Find where the given text appears and provide that cell's center as [X, Y] coordinate. 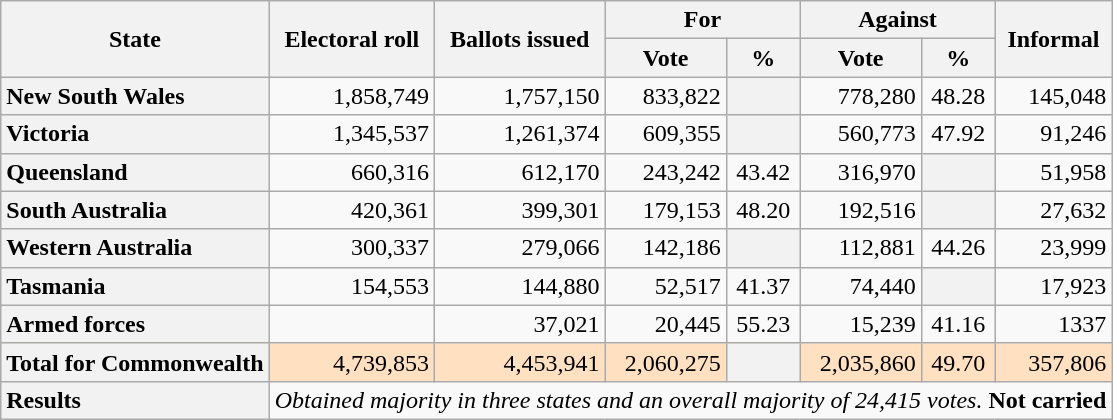
15,239 [860, 324]
Ballots issued [520, 39]
179,153 [666, 210]
145,048 [1054, 96]
192,516 [860, 210]
41.37 [763, 286]
Tasmania [135, 286]
Total for Commonwealth [135, 362]
91,246 [1054, 134]
20,445 [666, 324]
112,881 [860, 248]
1,345,537 [352, 134]
660,316 [352, 172]
55.23 [763, 324]
Victoria [135, 134]
Obtained majority in three states and an overall majority of 24,415 votes. Not carried [690, 400]
778,280 [860, 96]
154,553 [352, 286]
420,361 [352, 210]
357,806 [1054, 362]
49.70 [958, 362]
51,958 [1054, 172]
316,970 [860, 172]
47.92 [958, 134]
For [702, 20]
South Australia [135, 210]
1337 [1054, 324]
4,453,941 [520, 362]
144,880 [520, 286]
4,739,853 [352, 362]
23,999 [1054, 248]
Electoral roll [352, 39]
2,035,860 [860, 362]
Queensland [135, 172]
17,923 [1054, 286]
74,440 [860, 286]
41.16 [958, 324]
1,757,150 [520, 96]
48.20 [763, 210]
833,822 [666, 96]
52,517 [666, 286]
142,186 [666, 248]
Armed forces [135, 324]
37,021 [520, 324]
609,355 [666, 134]
Informal [1054, 39]
1,858,749 [352, 96]
44.26 [958, 248]
399,301 [520, 210]
New South Wales [135, 96]
560,773 [860, 134]
27,632 [1054, 210]
Results [135, 400]
300,337 [352, 248]
612,170 [520, 172]
1,261,374 [520, 134]
Against [898, 20]
State [135, 39]
43.42 [763, 172]
Western Australia [135, 248]
279,066 [520, 248]
2,060,275 [666, 362]
48.28 [958, 96]
243,242 [666, 172]
